For the text-containing cell, return its midpoint in [X, Y] coordinate format. 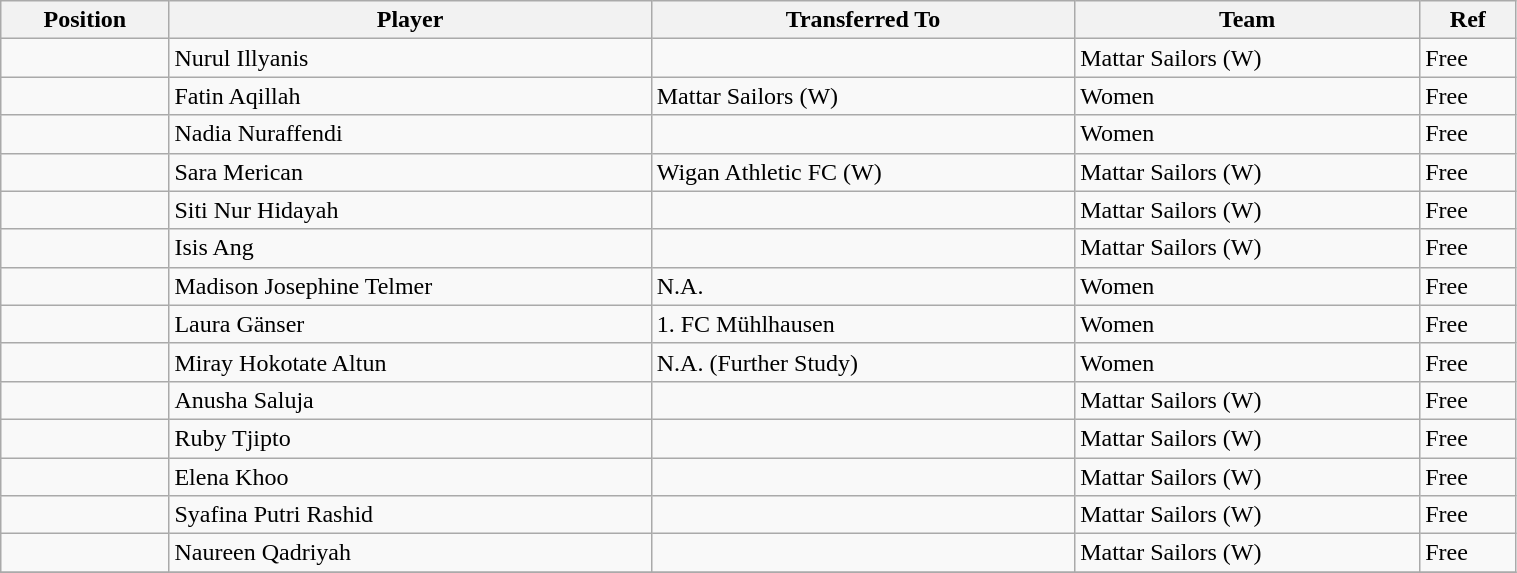
Isis Ang [410, 248]
Ref [1468, 20]
Madison Josephine Telmer [410, 286]
Elena Khoo [410, 477]
Laura Gänser [410, 324]
Anusha Saluja [410, 400]
Siti Nur Hidayah [410, 210]
Wigan Athletic FC (W) [862, 172]
Fatin Aqillah [410, 96]
Nadia Nuraffendi [410, 134]
1. FC Mühlhausen [862, 324]
Miray Hokotate Altun [410, 362]
Sara Merican [410, 172]
Player [410, 20]
Nurul Illyanis [410, 58]
Naureen Qadriyah [410, 553]
Team [1248, 20]
Syafina Putri Rashid [410, 515]
Position [85, 20]
Transferred To [862, 20]
Ruby Tjipto [410, 438]
N.A. (Further Study) [862, 362]
N.A. [862, 286]
